Return [X, Y] of the center of cell containing provided text 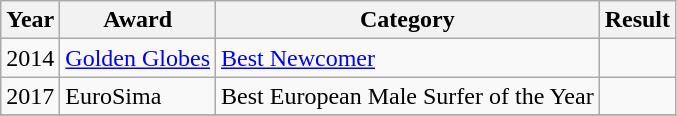
Result [637, 20]
EuroSima [138, 96]
Best Newcomer [408, 58]
Golden Globes [138, 58]
Best European Male Surfer of the Year [408, 96]
Award [138, 20]
2014 [30, 58]
2017 [30, 96]
Year [30, 20]
Category [408, 20]
